Output the (X, Y) coordinate of the center of the cell containing the given text.  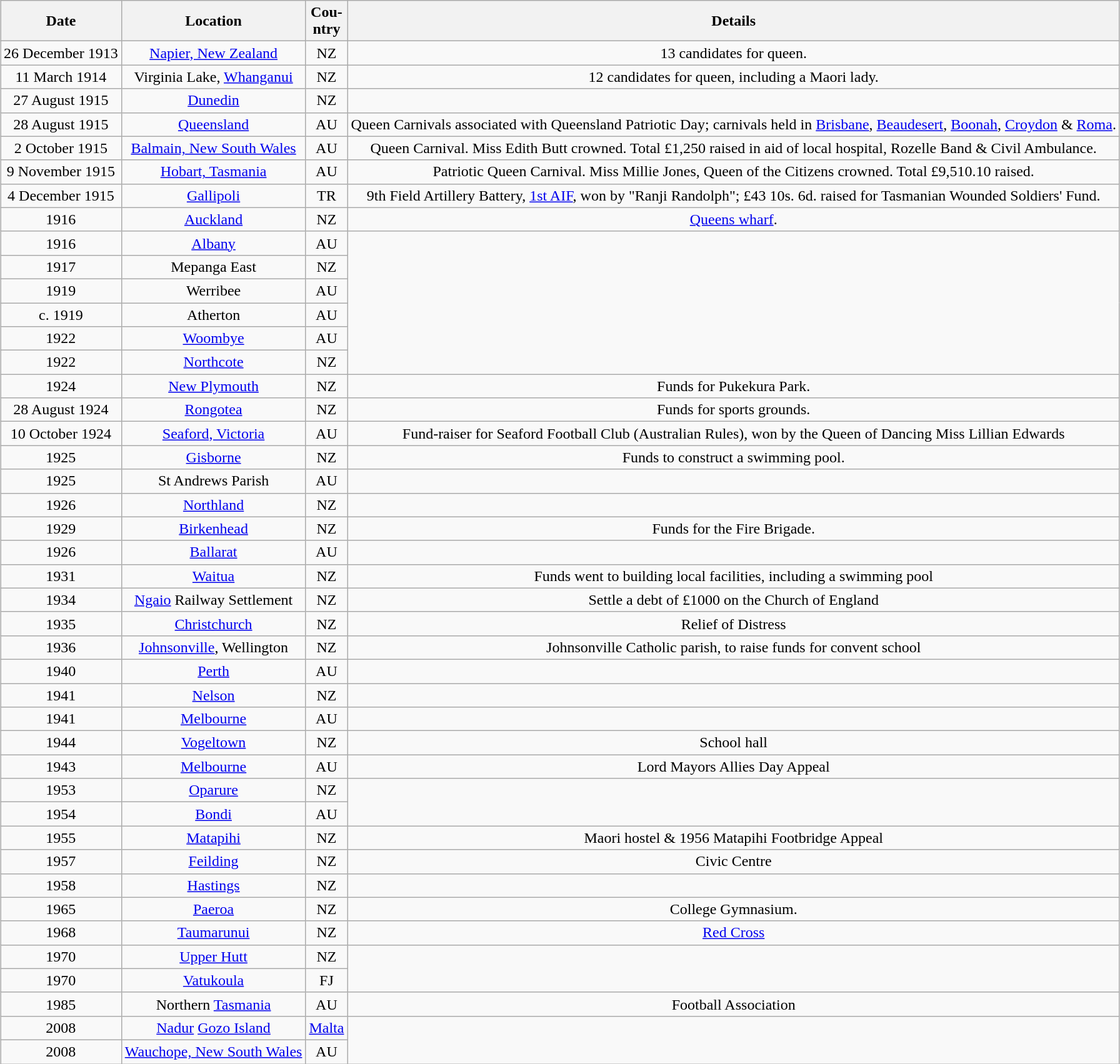
Funds to construct a swimming pool. (734, 457)
Cou-ntry (326, 21)
Napier, New Zealand (214, 53)
1919 (61, 291)
Perth (214, 671)
Auckland (214, 219)
Balmain, New South Wales (214, 148)
Funds went to building local facilities, including a swimming pool (734, 576)
Paeroa (214, 909)
Football Association (734, 1004)
Virginia Lake, Whanganui (214, 77)
1953 (61, 790)
Gallipoli (214, 196)
School hall (734, 743)
Upper Hutt (214, 957)
Seaford, Victoria (214, 434)
Funds for Pukekura Park. (734, 386)
Vogeltown (214, 743)
Johnsonville Catholic parish, to raise funds for convent school (734, 647)
St Andrews Parish (214, 481)
1954 (61, 814)
Mepanga East (214, 267)
Queen Carnivals associated with Queensland Patriotic Day; carnivals held in Brisbane, Beaudesert, Boonah, Croydon & Roma. (734, 124)
Queens wharf. (734, 219)
1957 (61, 862)
Patriotic Queen Carnival. Miss Millie Jones, Queen of the Citizens crowned. Total £9,510.10 raised. (734, 172)
28 August 1915 (61, 124)
1936 (61, 647)
Details (734, 21)
Dunedin (214, 101)
1934 (61, 600)
1931 (61, 576)
Location (214, 21)
Feilding (214, 862)
c. 1919 (61, 314)
TR (326, 196)
1943 (61, 767)
27 August 1915 (61, 101)
1929 (61, 529)
13 candidates for queen. (734, 53)
Queen Carnival. Miss Edith Butt crowned. Total £1,250 raised in aid of local hospital, Rozelle Band & Civil Ambulance. (734, 148)
Woombye (214, 339)
Gisborne (214, 457)
Malta (326, 1028)
College Gymnasium. (734, 909)
Hastings (214, 885)
1965 (61, 909)
Northern Tasmania (214, 1004)
Northland (214, 505)
Werribee (214, 291)
Maori hostel & 1956 Matapihi Footbridge Appeal (734, 838)
Relief of Distress (734, 624)
FJ (326, 980)
Nadur Gozo Island (214, 1028)
1917 (61, 267)
1955 (61, 838)
9 November 1915 (61, 172)
26 December 1913 (61, 53)
Taumarunui (214, 933)
Nelson (214, 695)
Funds for sports grounds. (734, 410)
12 candidates for queen, including a Maori lady. (734, 77)
New Plymouth (214, 386)
11 March 1914 (61, 77)
Lord Mayors Allies Day Appeal (734, 767)
Matapihi (214, 838)
Christchurch (214, 624)
Oparure (214, 790)
Date (61, 21)
28 August 1924 (61, 410)
Funds for the Fire Brigade. (734, 529)
Johnsonville, Wellington (214, 647)
1935 (61, 624)
4 December 1915 (61, 196)
Ballarat (214, 552)
Waitua (214, 576)
1944 (61, 743)
Hobart, Tasmania (214, 172)
1968 (61, 933)
Rongotea (214, 410)
1924 (61, 386)
Civic Centre (734, 862)
Albany (214, 243)
Northcote (214, 362)
Queensland (214, 124)
1985 (61, 1004)
Bondi (214, 814)
Fund-raiser for Seaford Football Club (Australian Rules), won by the Queen of Dancing Miss Lillian Edwards (734, 434)
1940 (61, 671)
Birkenhead (214, 529)
Red Cross (734, 933)
Vatukoula (214, 980)
2 October 1915 (61, 148)
Wauchope, New South Wales (214, 1052)
10 October 1924 (61, 434)
Ngaio Railway Settlement (214, 600)
Atherton (214, 314)
9th Field Artillery Battery, 1st AIF, won by "Ranji Randolph"; £43 10s. 6d. raised for Tasmanian Wounded Soldiers' Fund. (734, 196)
Settle a debt of £1000 on the Church of England (734, 600)
1958 (61, 885)
